Provide the [X, Y] coordinate of the cell's center where the given text is located.  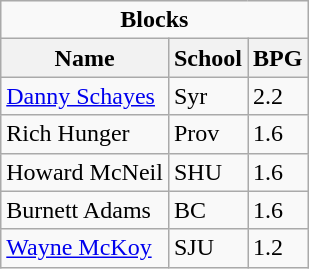
Blocks [154, 20]
Danny Schayes [85, 96]
Rich Hunger [85, 134]
School [208, 58]
1.2 [278, 248]
2.2 [278, 96]
Syr [208, 96]
Wayne McKoy [85, 248]
BC [208, 210]
Burnett Adams [85, 210]
Name [85, 58]
Prov [208, 134]
Howard McNeil [85, 172]
SJU [208, 248]
SHU [208, 172]
BPG [278, 58]
